Scan for the cell matching the given text and deliver its [X, Y] coordinate at center. 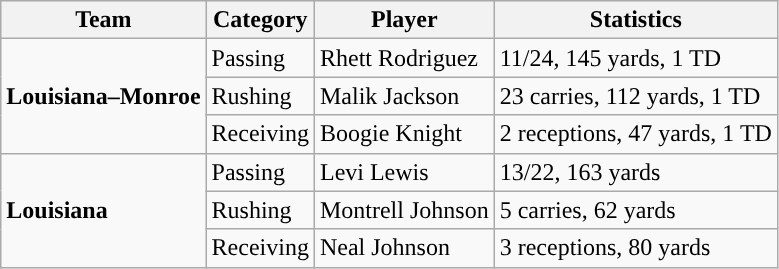
3 receptions, 80 yards [636, 248]
11/24, 145 yards, 1 TD [636, 58]
2 receptions, 47 yards, 1 TD [636, 134]
Team [104, 20]
Category [260, 20]
Boogie Knight [404, 134]
Player [404, 20]
Rhett Rodriguez [404, 58]
13/22, 163 yards [636, 172]
Levi Lewis [404, 172]
Statistics [636, 20]
Montrell Johnson [404, 210]
Malik Jackson [404, 96]
5 carries, 62 yards [636, 210]
Neal Johnson [404, 248]
Louisiana–Monroe [104, 96]
23 carries, 112 yards, 1 TD [636, 96]
Louisiana [104, 210]
